Identify which cell holds the provided text, then report its [x, y] central coordinate. 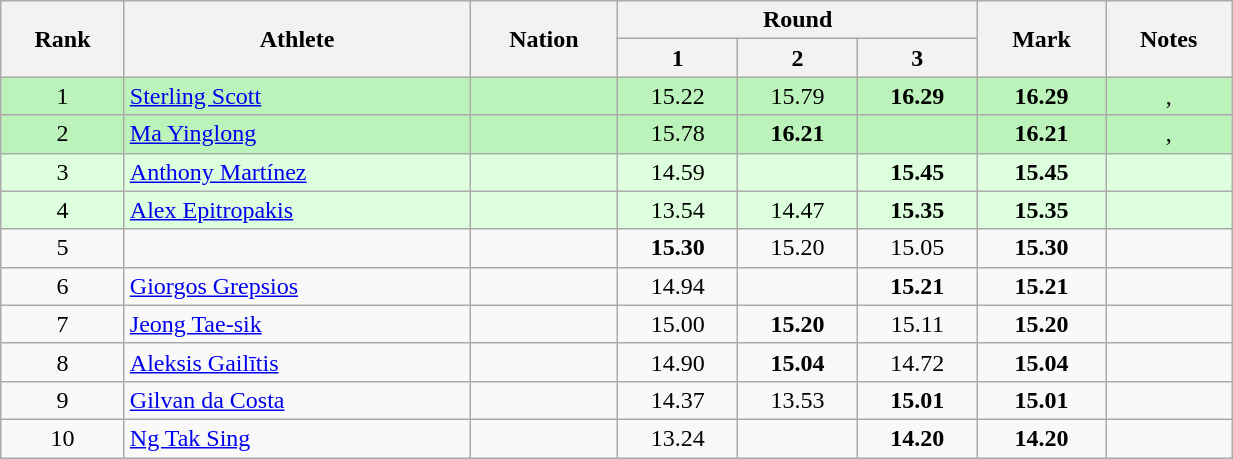
Sterling Scott [297, 96]
15.00 [678, 324]
Alex Epitropakis [297, 210]
Gilvan da Costa [297, 400]
5 [63, 248]
13.53 [798, 400]
10 [63, 438]
15.11 [917, 324]
14.37 [678, 400]
4 [63, 210]
14.94 [678, 286]
7 [63, 324]
14.72 [917, 362]
Jeong Tae-sik [297, 324]
9 [63, 400]
Giorgos Grepsios [297, 286]
Nation [544, 39]
Notes [1169, 39]
Ma Yinglong [297, 134]
13.24 [678, 438]
14.47 [798, 210]
15.78 [678, 134]
Round [798, 20]
Anthony Martínez [297, 172]
6 [63, 286]
15.05 [917, 248]
Aleksis Gailītis [297, 362]
15.22 [678, 96]
14.90 [678, 362]
Ng Tak Sing [297, 438]
15.79 [798, 96]
8 [63, 362]
Rank [63, 39]
Mark [1041, 39]
13.54 [678, 210]
14.59 [678, 172]
Athlete [297, 39]
